Pinpoint the cell where the given text exists, returning its [X, Y] midpoint coordinate. 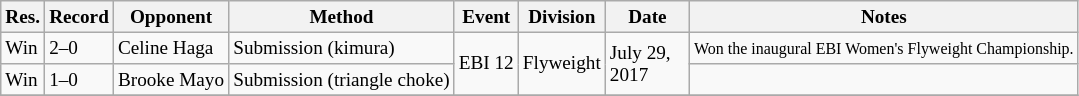
Notes [884, 17]
Division [562, 17]
Opponent [170, 17]
Won the inaugural EBI Women's Flyweight Championship. [884, 48]
Celine Haga [170, 48]
Submission (triangle choke) [342, 80]
Brooke Mayo [170, 80]
Date [647, 17]
Flyweight [562, 64]
EBI 12 [486, 64]
Res. [23, 17]
Record [80, 17]
Method [342, 17]
Event [486, 17]
July 29, 2017 [647, 64]
Submission (kimura) [342, 48]
1–0 [80, 80]
2–0 [80, 48]
